Return the (X, Y) coordinate for the center point of the cell that contains the specified text.  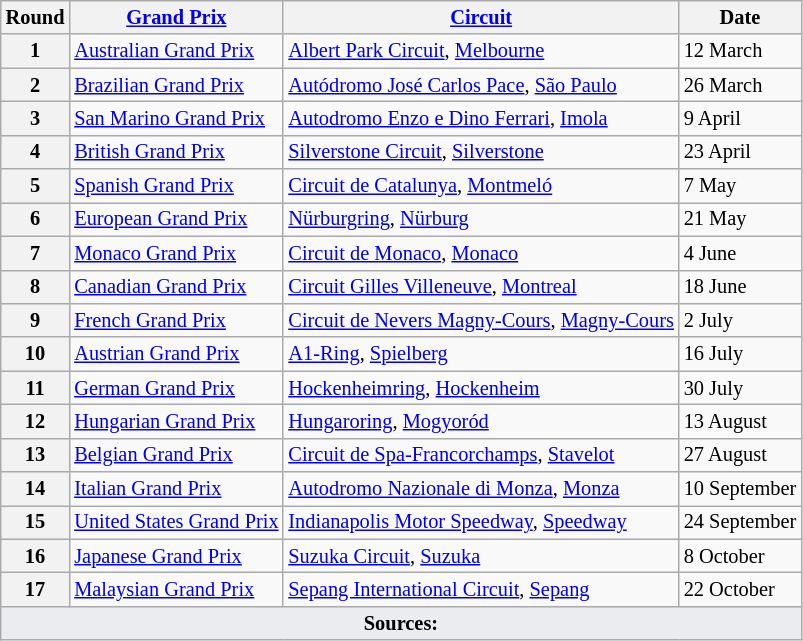
Spanish Grand Prix (176, 186)
26 March (740, 85)
French Grand Prix (176, 320)
18 June (740, 287)
Canadian Grand Prix (176, 287)
4 June (740, 253)
Hockenheimring, Hockenheim (480, 388)
Italian Grand Prix (176, 489)
7 May (740, 186)
Indianapolis Motor Speedway, Speedway (480, 522)
7 (36, 253)
Circuit de Spa-Francorchamps, Stavelot (480, 455)
Malaysian Grand Prix (176, 589)
9 April (740, 118)
Circuit de Catalunya, Montmeló (480, 186)
Belgian Grand Prix (176, 455)
12 (36, 421)
European Grand Prix (176, 219)
2 July (740, 320)
Date (740, 17)
Brazilian Grand Prix (176, 85)
Hungaroring, Mogyoród (480, 421)
Albert Park Circuit, Melbourne (480, 51)
San Marino Grand Prix (176, 118)
16 (36, 556)
12 March (740, 51)
3 (36, 118)
24 September (740, 522)
Australian Grand Prix (176, 51)
United States Grand Prix (176, 522)
German Grand Prix (176, 388)
Circuit de Nevers Magny-Cours, Magny-Cours (480, 320)
Autodromo Enzo e Dino Ferrari, Imola (480, 118)
13 (36, 455)
Monaco Grand Prix (176, 253)
27 August (740, 455)
9 (36, 320)
Hungarian Grand Prix (176, 421)
22 October (740, 589)
A1-Ring, Spielberg (480, 354)
Nürburgring, Nürburg (480, 219)
Japanese Grand Prix (176, 556)
10 (36, 354)
10 September (740, 489)
Sepang International Circuit, Sepang (480, 589)
14 (36, 489)
Grand Prix (176, 17)
Silverstone Circuit, Silverstone (480, 152)
8 October (740, 556)
4 (36, 152)
13 August (740, 421)
British Grand Prix (176, 152)
8 (36, 287)
Circuit de Monaco, Monaco (480, 253)
Circuit (480, 17)
Autodromo Nazionale di Monza, Monza (480, 489)
Suzuka Circuit, Suzuka (480, 556)
5 (36, 186)
11 (36, 388)
30 July (740, 388)
Circuit Gilles Villeneuve, Montreal (480, 287)
2 (36, 85)
Sources: (401, 623)
15 (36, 522)
21 May (740, 219)
Austrian Grand Prix (176, 354)
1 (36, 51)
16 July (740, 354)
6 (36, 219)
Autódromo José Carlos Pace, São Paulo (480, 85)
23 April (740, 152)
Round (36, 17)
17 (36, 589)
